Pinpoint the cell where the given text exists, returning its (X, Y) midpoint coordinate. 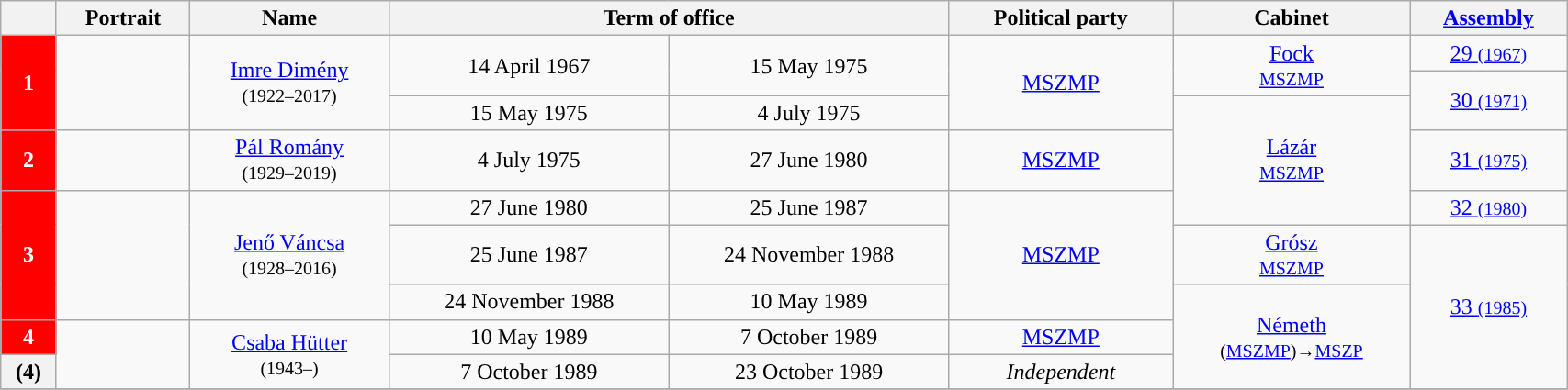
Csaba Hütter(1943–) (290, 354)
Name (290, 18)
Németh(MSZMP)→MSZP (1292, 337)
4 (29, 337)
32 (1980) (1488, 207)
33 (1985) (1488, 306)
Term of office (669, 18)
Independent (1061, 372)
Jenő Váncsa(1928–2016) (290, 255)
1 (29, 83)
29 (1967) (1488, 53)
Assembly (1488, 18)
LázárMSZMP (1292, 160)
30 (1971) (1488, 101)
Pál Romány(1929–2019) (290, 160)
Imre Dimény(1922–2017) (290, 83)
2 (29, 160)
23 October 1989 (808, 372)
3 (29, 255)
Cabinet (1292, 18)
Political party (1061, 18)
(4) (29, 372)
GrószMSZMP (1292, 255)
31 (1975) (1488, 160)
Portrait (123, 18)
FockMSZMP (1292, 66)
14 April 1967 (529, 66)
